Return the [x, y] coordinate for the center point of the cell that contains the specified text.  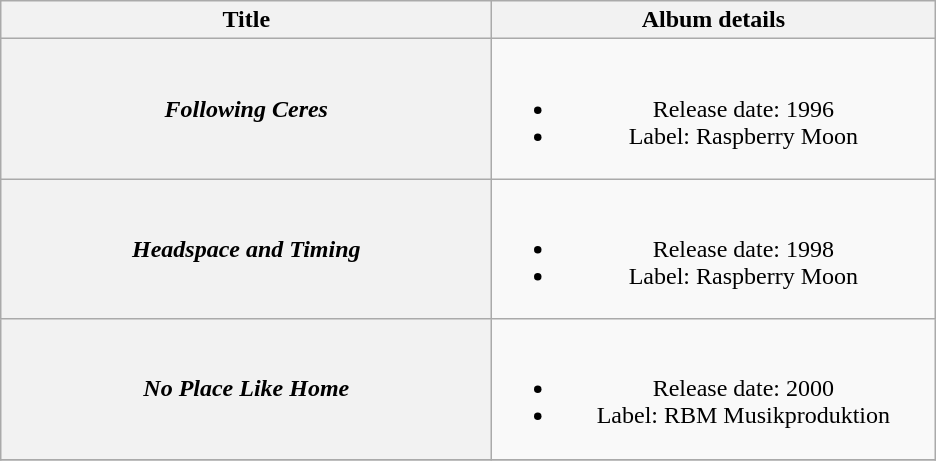
Album details [714, 20]
Following Ceres [246, 109]
No Place Like Home [246, 389]
Title [246, 20]
Release date: 2000Label: RBM Musikproduktion [714, 389]
Release date: 1998Label: Raspberry Moon [714, 249]
Headspace and Timing [246, 249]
Release date: 1996Label: Raspberry Moon [714, 109]
